Determine the (x, y) coordinate at the center of the cell enclosing the given text.  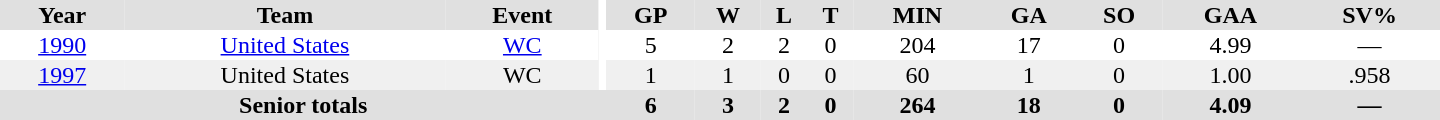
1997 (62, 75)
T (830, 15)
17 (1028, 45)
Event (522, 15)
W (728, 15)
1990 (62, 45)
3 (728, 105)
1.00 (1230, 75)
SO (1118, 15)
SV% (1370, 15)
GP (650, 15)
Year (62, 15)
.958 (1370, 75)
Senior totals (303, 105)
GAA (1230, 15)
18 (1028, 105)
L (784, 15)
4.99 (1230, 45)
MIN (918, 15)
60 (918, 75)
Team (284, 15)
264 (918, 105)
4.09 (1230, 105)
5 (650, 45)
204 (918, 45)
GA (1028, 15)
6 (650, 105)
